Output the (x, y) coordinate of the center of the cell containing the given text.  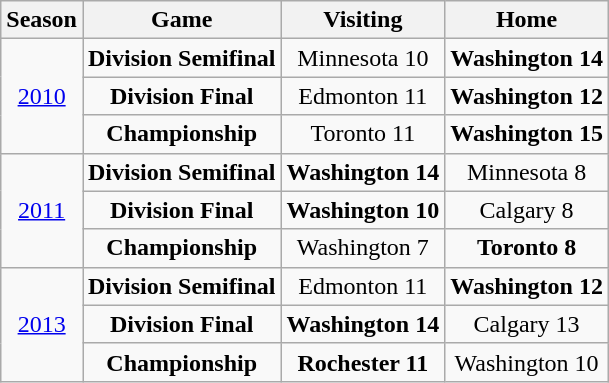
2013 (42, 324)
Visiting (363, 20)
Minnesota 8 (527, 172)
Season (42, 20)
Home (527, 20)
Washington 15 (527, 134)
Toronto 8 (527, 248)
2011 (42, 210)
Calgary 13 (527, 324)
Toronto 11 (363, 134)
Washington 7 (363, 248)
Rochester 11 (363, 362)
Game (181, 20)
Calgary 8 (527, 210)
2010 (42, 96)
Minnesota 10 (363, 58)
